Extract the [x, y] coordinate from the center of the cell holding the provided text.  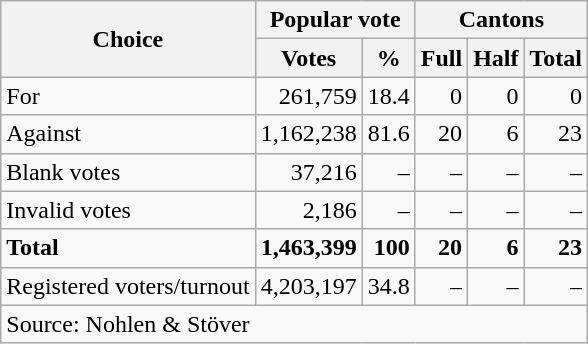
Votes [308, 58]
1,463,399 [308, 248]
100 [388, 248]
Popular vote [335, 20]
34.8 [388, 286]
Registered voters/turnout [128, 286]
For [128, 96]
Invalid votes [128, 210]
18.4 [388, 96]
Source: Nohlen & Stöver [294, 324]
4,203,197 [308, 286]
2,186 [308, 210]
Blank votes [128, 172]
37,216 [308, 172]
81.6 [388, 134]
% [388, 58]
Cantons [501, 20]
Choice [128, 39]
261,759 [308, 96]
Half [496, 58]
1,162,238 [308, 134]
Full [441, 58]
Against [128, 134]
